Return [x, y] of the center of cell containing provided text 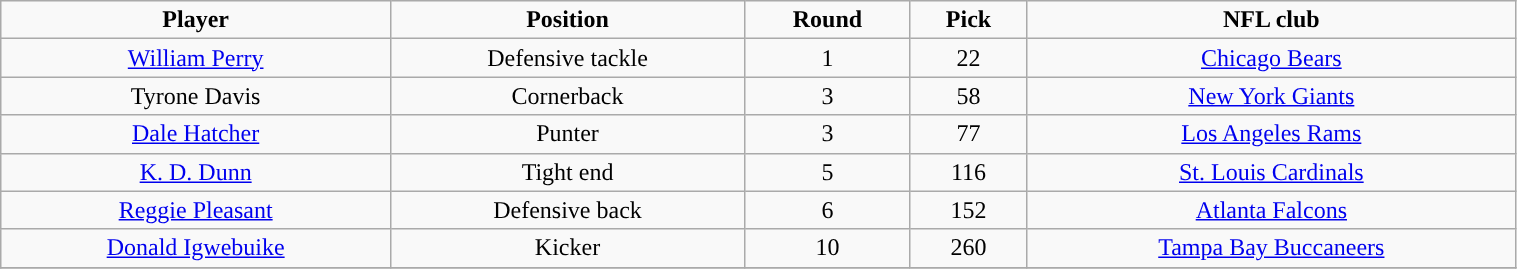
5 [828, 172]
1 [828, 58]
Tampa Bay Buccaneers [1272, 248]
Position [568, 20]
58 [968, 96]
Kicker [568, 248]
NFL club [1272, 20]
260 [968, 248]
William Perry [196, 58]
Dale Hatcher [196, 134]
Cornerback [568, 96]
Los Angeles Rams [1272, 134]
Atlanta Falcons [1272, 210]
22 [968, 58]
Defensive tackle [568, 58]
10 [828, 248]
Tight end [568, 172]
K. D. Dunn [196, 172]
Pick [968, 20]
152 [968, 210]
Donald Igwebuike [196, 248]
Reggie Pleasant [196, 210]
Tyrone Davis [196, 96]
Chicago Bears [1272, 58]
6 [828, 210]
Punter [568, 134]
St. Louis Cardinals [1272, 172]
Round [828, 20]
77 [968, 134]
116 [968, 172]
Defensive back [568, 210]
New York Giants [1272, 96]
Player [196, 20]
